Determine the (x, y) coordinate at the center of the cell enclosing the given text.  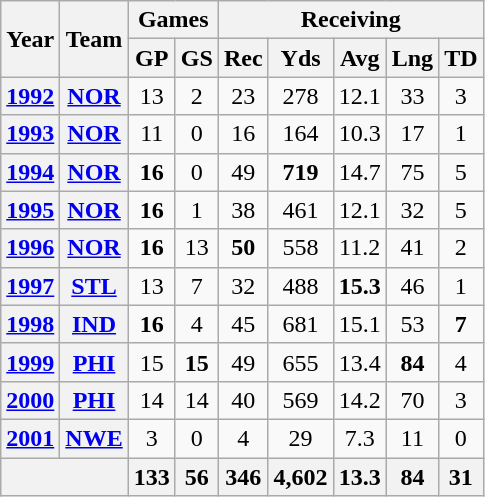
Avg (360, 58)
GP (152, 58)
1995 (30, 210)
45 (243, 324)
13.3 (360, 477)
13.4 (360, 362)
346 (243, 477)
569 (300, 400)
Rec (243, 58)
75 (412, 172)
1998 (30, 324)
164 (300, 134)
1999 (30, 362)
17 (412, 134)
Year (30, 39)
40 (243, 400)
Yds (300, 58)
Lng (412, 58)
461 (300, 210)
Team (94, 39)
1994 (30, 172)
53 (412, 324)
IND (94, 324)
23 (243, 96)
1997 (30, 286)
GS (196, 58)
46 (412, 286)
2001 (30, 438)
558 (300, 248)
1996 (30, 248)
681 (300, 324)
31 (461, 477)
TD (461, 58)
41 (412, 248)
NWE (94, 438)
488 (300, 286)
278 (300, 96)
70 (412, 400)
29 (300, 438)
Receiving (350, 20)
133 (152, 477)
10.3 (360, 134)
15.1 (360, 324)
4,602 (300, 477)
15.3 (360, 286)
STL (94, 286)
719 (300, 172)
38 (243, 210)
Games (173, 20)
2000 (30, 400)
14.2 (360, 400)
1993 (30, 134)
50 (243, 248)
1992 (30, 96)
14.7 (360, 172)
33 (412, 96)
7.3 (360, 438)
56 (196, 477)
11.2 (360, 248)
655 (300, 362)
